Identify which cell holds the provided text, then report its (x, y) central coordinate. 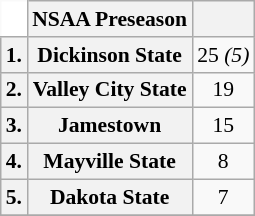
Dakota State (110, 197)
1. (14, 55)
Dickinson State (110, 55)
4. (14, 162)
Mayville State (110, 162)
15 (223, 126)
19 (223, 90)
2. (14, 90)
3. (14, 126)
5. (14, 197)
NSAA Preseason (110, 19)
7 (223, 197)
Valley City State (110, 90)
Jamestown (110, 126)
8 (223, 162)
25 (5) (223, 55)
